Detect which cell encompasses the target text, then output its (X, Y) center coordinate. 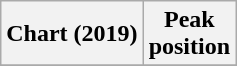
Chart (2019) (72, 34)
Peakposition (189, 34)
